Find where the given text appears and provide that cell's center as (x, y) coordinate. 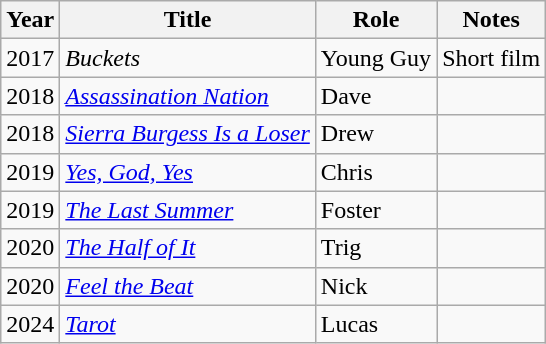
Drew (376, 134)
Sierra Burgess Is a Loser (188, 134)
Assassination Nation (188, 96)
Chris (376, 172)
Buckets (188, 58)
The Last Summer (188, 210)
2024 (30, 324)
Title (188, 20)
The Half of It (188, 248)
Dave (376, 96)
Nick (376, 286)
Trig (376, 248)
Yes, God, Yes (188, 172)
Lucas (376, 324)
Role (376, 20)
Young Guy (376, 58)
Tarot (188, 324)
2017 (30, 58)
Feel the Beat (188, 286)
Foster (376, 210)
Short film (492, 58)
Year (30, 20)
Notes (492, 20)
